Output the [X, Y] coordinate of the center of the cell containing the given text.  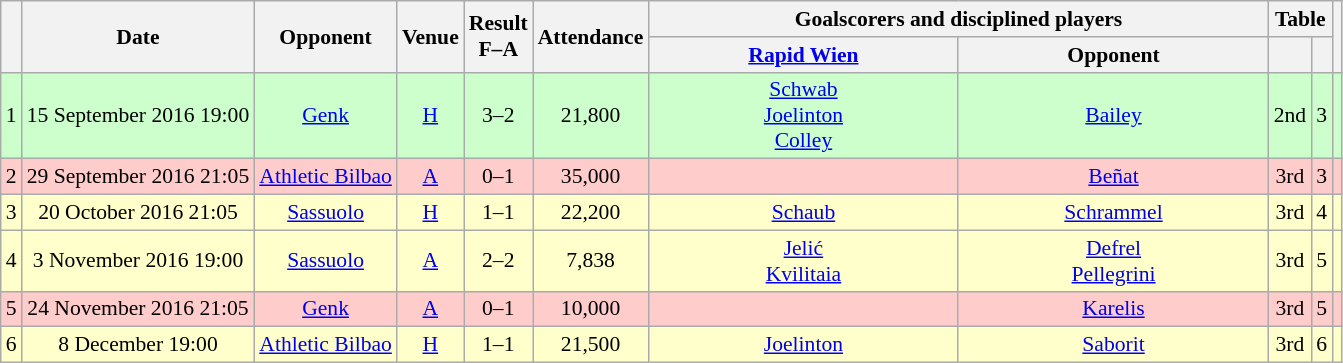
Jelić Kvilitaia [803, 260]
24 November 2016 21:05 [138, 309]
2 [12, 177]
22,200 [591, 213]
15 September 2016 19:00 [138, 116]
Date [138, 36]
Goalscorers and disciplined players [958, 19]
8 December 19:00 [138, 345]
1 [12, 116]
Bailey [1113, 116]
Schaub [803, 213]
21,500 [591, 345]
21,800 [591, 116]
2–2 [498, 260]
Rapid Wien [803, 55]
Saborit [1113, 345]
29 September 2016 21:05 [138, 177]
Defrel Pellegrini [1113, 260]
Beñat [1113, 177]
20 October 2016 21:05 [138, 213]
Table [1300, 19]
7,838 [591, 260]
10,000 [591, 309]
ResultF–A [498, 36]
3 November 2016 19:00 [138, 260]
Karelis [1113, 309]
Schwab Joelinton Colley [803, 116]
3–2 [498, 116]
Schrammel [1113, 213]
2nd [1290, 116]
Attendance [591, 36]
35,000 [591, 177]
Venue [430, 36]
Joelinton [803, 345]
